Identify which cell holds the provided text, then report its (x, y) central coordinate. 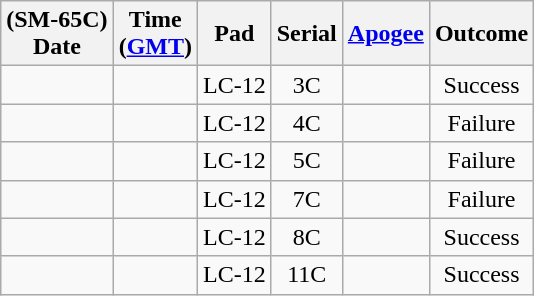
Time(GMT) (155, 34)
(SM-65C)Date (57, 34)
11C (306, 275)
Pad (235, 34)
5C (306, 161)
Apogee (386, 34)
Outcome (481, 34)
3C (306, 85)
Serial (306, 34)
4C (306, 123)
8C (306, 237)
7C (306, 199)
